Extract the (x, y) coordinate from the center of the cell holding the provided text.  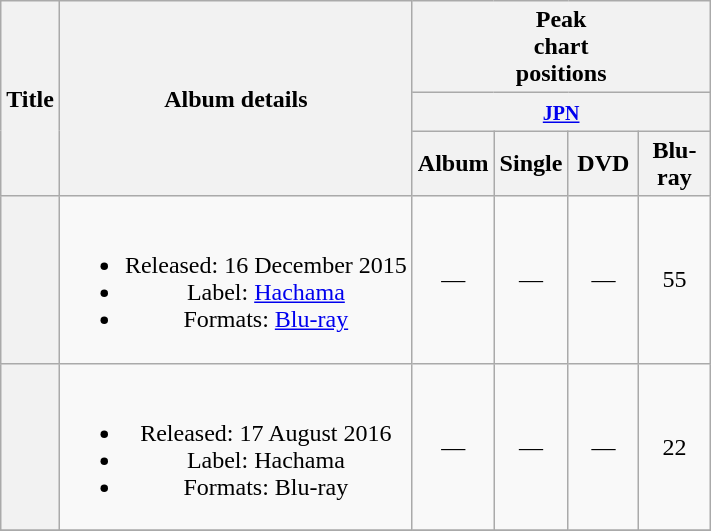
Blu-ray (674, 164)
Album (453, 164)
Peak chart positions (561, 47)
Album details (236, 98)
Released: 16 December 2015Label: HachamaFormats: Blu-ray (236, 280)
Single (531, 164)
Title (30, 98)
Released: 17 August 2016Label: HachamaFormats: Blu-ray (236, 446)
55 (674, 280)
22 (674, 446)
DVD (604, 164)
JPN (561, 112)
